Return (x, y) of the center of cell containing provided text 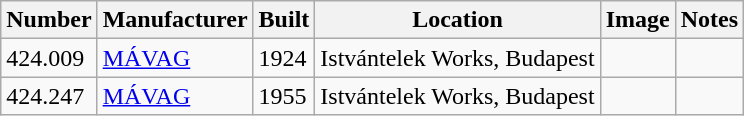
Number (49, 20)
424.247 (49, 96)
Notes (709, 20)
1955 (284, 96)
Image (638, 20)
Location (458, 20)
Manufacturer (175, 20)
Built (284, 20)
1924 (284, 58)
424.009 (49, 58)
